From the cell containing the given text, extract its center point as [x, y] coordinate. 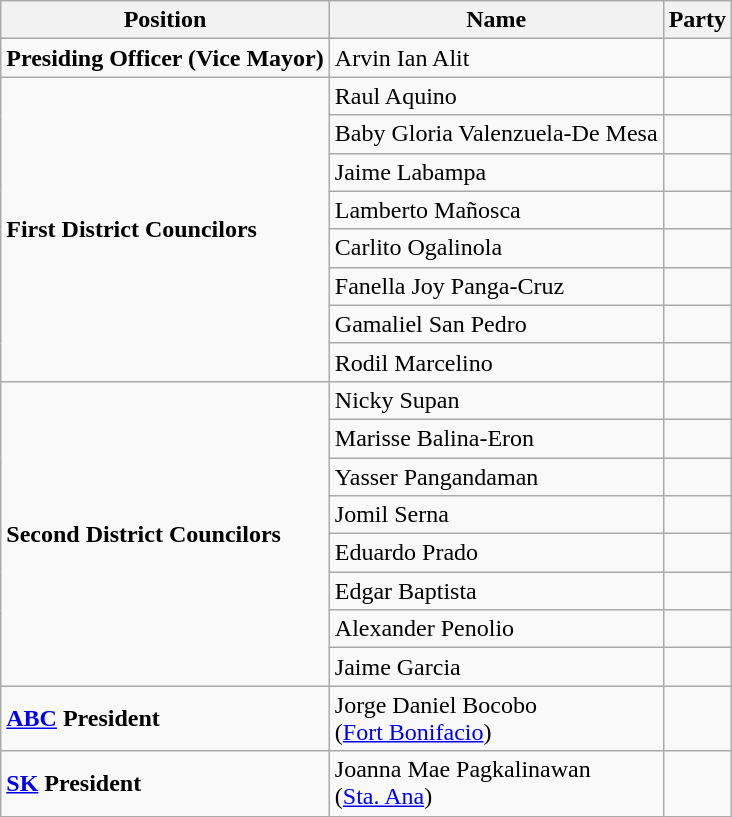
Joanna Mae Pagkalinawan(Sta. Ana) [496, 784]
Rodil Marcelino [496, 362]
Name [496, 20]
Arvin Ian Alit [496, 58]
Presiding Officer (Vice Mayor) [166, 58]
Edgar Baptista [496, 591]
Baby Gloria Valenzuela-De Mesa [496, 134]
Nicky Supan [496, 400]
Eduardo Prado [496, 553]
Carlito Ogalinola [496, 248]
Party [697, 20]
Alexander Penolio [496, 629]
First District Councilors [166, 229]
Raul Aquino [496, 96]
Fanella Joy Panga-Cruz [496, 286]
Jorge Daniel Bocobo(Fort Bonifacio) [496, 718]
Position [166, 20]
ABC President [166, 718]
Second District Councilors [166, 533]
Gamaliel San Pedro [496, 324]
SK President [166, 784]
Jaime Garcia [496, 667]
Jaime Labampa [496, 172]
Yasser Pangandaman [496, 477]
Marisse Balina-Eron [496, 438]
Lamberto Mañosca [496, 210]
Jomil Serna [496, 515]
